Return the (x, y) coordinate for the center point of the cell that contains the specified text.  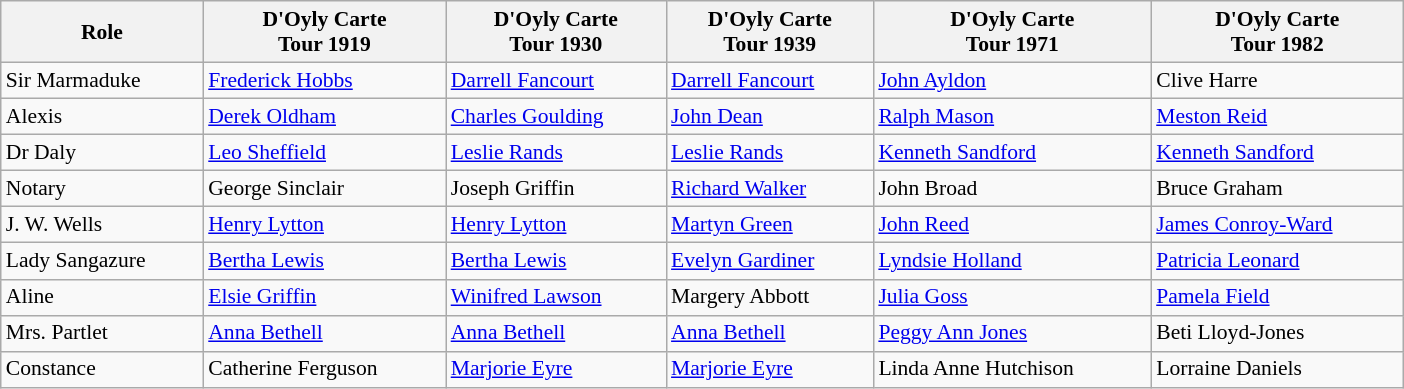
Bruce Graham (1277, 189)
John Ayldon (1012, 81)
Leo Sheffield (324, 153)
Lyndsie Holland (1012, 261)
Richard Walker (770, 189)
George Sinclair (324, 189)
James Conroy-Ward (1277, 225)
D'Oyly CarteTour 1939 (770, 32)
D'Oyly CarteTour 1919 (324, 32)
Aline (102, 297)
Beti Lloyd-Jones (1277, 333)
Ralph Mason (1012, 117)
Constance (102, 369)
Winifred Lawson (556, 297)
Sir Marmaduke (102, 81)
Lady Sangazure (102, 261)
D'Oyly CarteTour 1971 (1012, 32)
Derek Oldham (324, 117)
Catherine Ferguson (324, 369)
J. W. Wells (102, 225)
Evelyn Gardiner (770, 261)
Charles Goulding (556, 117)
Joseph Griffin (556, 189)
Meston Reid (1277, 117)
Martyn Green (770, 225)
Alexis (102, 117)
Frederick Hobbs (324, 81)
Linda Anne Hutchison (1012, 369)
Clive Harre (1277, 81)
Margery Abbott (770, 297)
Mrs. Partlet (102, 333)
Patricia Leonard (1277, 261)
Peggy Ann Jones (1012, 333)
D'Oyly CarteTour 1930 (556, 32)
Role (102, 32)
D'Oyly CarteTour 1982 (1277, 32)
Julia Goss (1012, 297)
Pamela Field (1277, 297)
Dr Daly (102, 153)
John Reed (1012, 225)
Lorraine Daniels (1277, 369)
Notary (102, 189)
John Broad (1012, 189)
Elsie Griffin (324, 297)
John Dean (770, 117)
